For the text-containing cell, return its midpoint in [x, y] coordinate format. 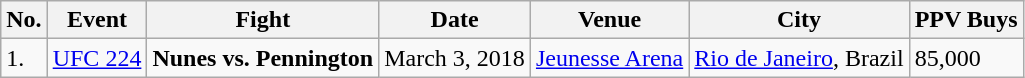
85,000 [966, 58]
Fight [263, 20]
City [799, 20]
Venue [609, 20]
Jeunesse Arena [609, 58]
Event [97, 20]
UFC 224 [97, 58]
1. [24, 58]
PPV Buys [966, 20]
Nunes vs. Pennington [263, 58]
March 3, 2018 [455, 58]
Rio de Janeiro, Brazil [799, 58]
No. [24, 20]
Date [455, 20]
